Extract the (x, y) coordinate from the center of the cell holding the provided text.  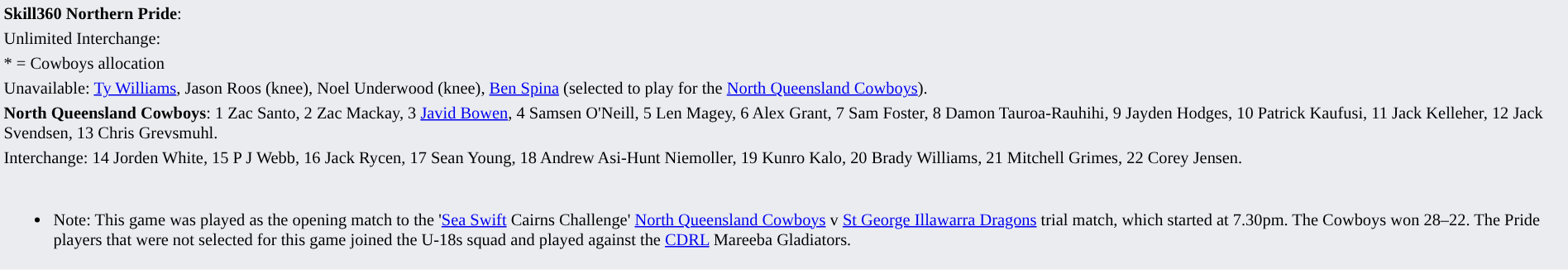
Skill360 Northern Pride: (784, 13)
Unavailable: Ty Williams, Jason Roos (knee), Noel Underwood (knee), Ben Spina (selected to play for the North Queensland Cowboys). (784, 88)
Unlimited Interchange: (784, 38)
* = Cowboys allocation (784, 63)
